For the text-containing cell, return its midpoint in (X, Y) coordinate format. 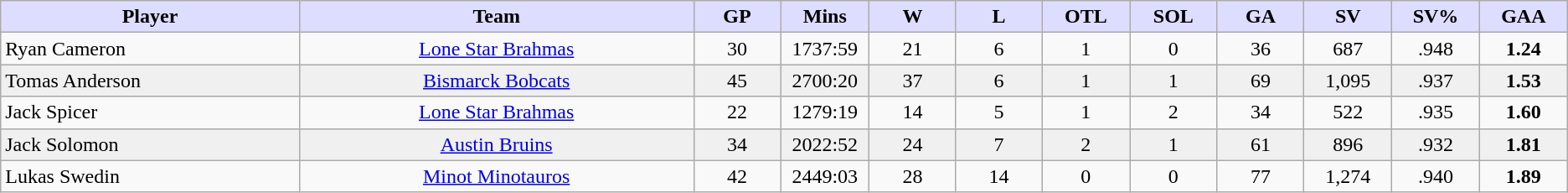
1.53 (1523, 81)
687 (1349, 49)
5 (998, 112)
GA (1261, 17)
.948 (1436, 49)
2449:03 (825, 176)
36 (1261, 49)
22 (737, 112)
69 (1261, 81)
.940 (1436, 176)
28 (913, 176)
Mins (825, 17)
Tomas Anderson (150, 81)
1.89 (1523, 176)
.932 (1436, 144)
30 (737, 49)
1.81 (1523, 144)
2700:20 (825, 81)
L (998, 17)
45 (737, 81)
.937 (1436, 81)
1.24 (1523, 49)
1737:59 (825, 49)
Jack Spicer (150, 112)
Jack Solomon (150, 144)
1279:19 (825, 112)
522 (1349, 112)
SV (1349, 17)
Austin Bruins (496, 144)
77 (1261, 176)
SOL (1173, 17)
OTL (1086, 17)
61 (1261, 144)
42 (737, 176)
.935 (1436, 112)
GAA (1523, 17)
7 (998, 144)
SV% (1436, 17)
21 (913, 49)
GP (737, 17)
Minot Minotauros (496, 176)
1,095 (1349, 81)
Ryan Cameron (150, 49)
24 (913, 144)
Bismarck Bobcats (496, 81)
896 (1349, 144)
1,274 (1349, 176)
1.60 (1523, 112)
Lukas Swedin (150, 176)
2022:52 (825, 144)
Player (150, 17)
37 (913, 81)
W (913, 17)
Team (496, 17)
